Find where the given text appears and provide that cell's center as [X, Y] coordinate. 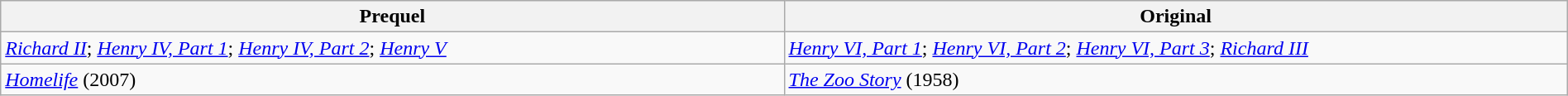
Henry VI, Part 1; Henry VI, Part 2; Henry VI, Part 3; Richard III [1176, 48]
Original [1176, 17]
The Zoo Story (1958) [1176, 79]
Homelife (2007) [392, 79]
Richard II; Henry IV, Part 1; Henry IV, Part 2; Henry V [392, 48]
Prequel [392, 17]
